Locate the cell with the specified text and output its [X, Y] center coordinate. 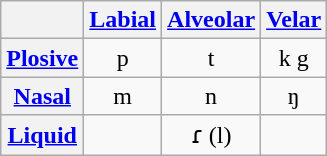
n [212, 96]
k g [294, 58]
Velar [294, 20]
Plosive [42, 58]
t [212, 58]
Labial [123, 20]
p [123, 58]
m [123, 96]
ɾ (l) [212, 135]
Liquid [42, 135]
ŋ [294, 96]
Alveolar [212, 20]
Nasal [42, 96]
